Locate the cell with the specified text and output its (x, y) center coordinate. 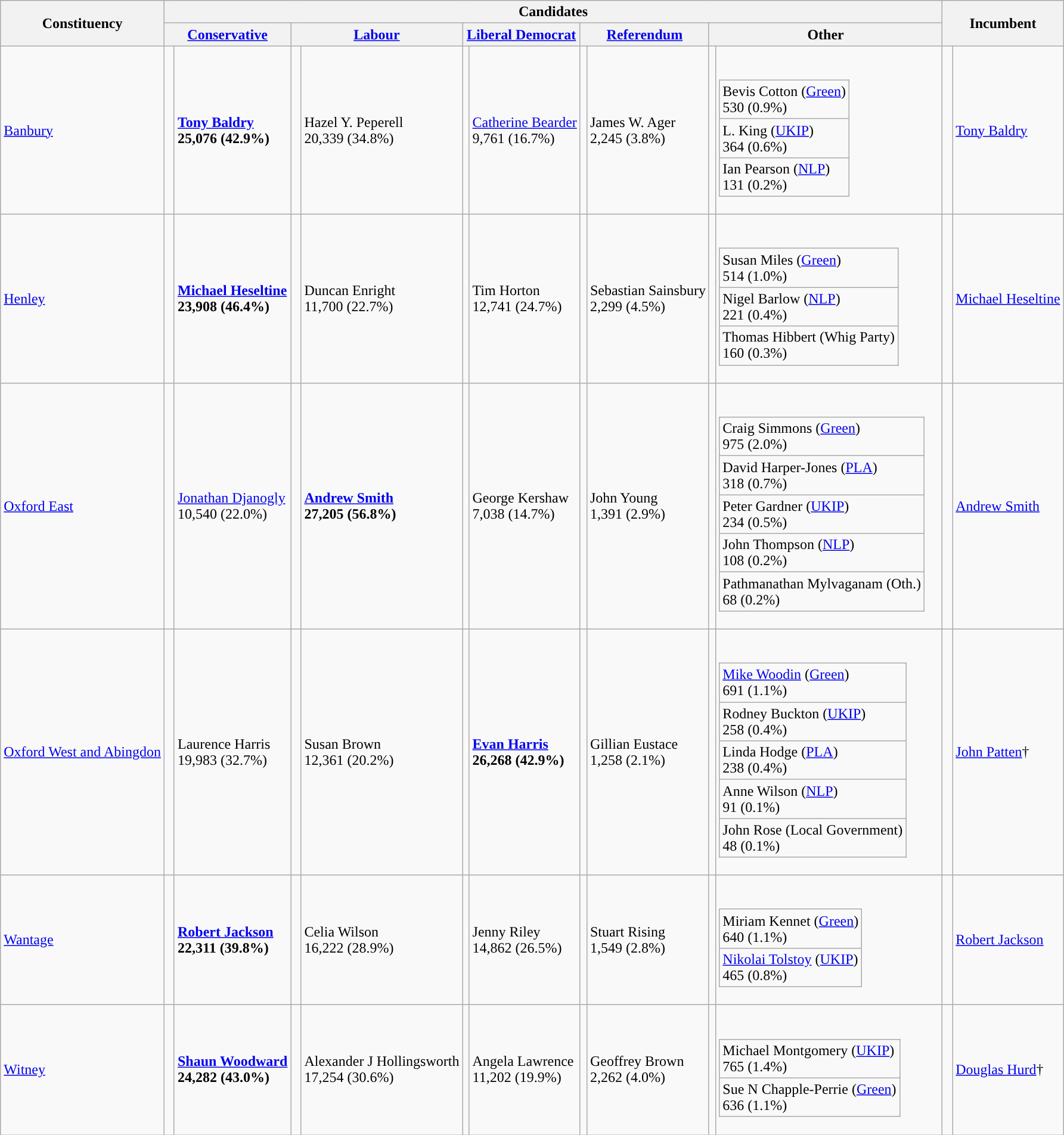
Other (825, 35)
Liberal Democrat (521, 35)
Geoffrey Brown2,262 (4.0%) (647, 1070)
Jonathan Djanogly10,540 (22.0%) (232, 506)
Angela Lawrence11,202 (19.9%) (525, 1070)
James W. Ager2,245 (3.8%) (647, 130)
Tony Baldry (1008, 130)
Jenny Riley14,862 (26.5%) (525, 940)
Conservative (227, 35)
Mike Woodin (Green)691 (1.1%) (813, 683)
L. King (UKIP)364 (0.6%) (784, 138)
Constituency (82, 23)
Peter Gardner (UKIP)234 (0.5%) (822, 514)
Susan Miles (Green)514 (1.0%) (809, 268)
Anne Wilson (NLP)91 (0.1%) (813, 799)
Sue N Chapple-Perrie (Green)636 (1.1%) (809, 1097)
Hazel Y. Peperell20,339 (34.8%) (381, 130)
Henley (82, 299)
John Young1,391 (2.9%) (647, 506)
Duncan Enright11,700 (22.7%) (381, 299)
Laurence Harris19,983 (32.7%) (232, 752)
Ian Pearson (NLP)131 (0.2%) (784, 176)
Wantage (82, 940)
Rodney Buckton (UKIP)258 (0.4%) (813, 721)
Labour (377, 35)
Nigel Barlow (NLP)221 (0.4%) (809, 306)
Shaun Woodward24,282 (43.0%) (232, 1070)
George Kershaw7,038 (14.7%) (525, 506)
Candidates (553, 12)
Michael Montgomery (UKIP)765 (1.4%) Sue N Chapple-Perrie (Green)636 (1.1%) (829, 1070)
Sebastian Sainsbury2,299 (4.5%) (647, 299)
Andrew Smith (1008, 506)
Robert Jackson (1008, 940)
Andrew Smith27,205 (56.8%) (381, 506)
David Harper-Jones (PLA)318 (0.7%) (822, 476)
Michael Montgomery (UKIP)765 (1.4%) (809, 1059)
Susan Brown12,361 (20.2%) (381, 752)
Witney (82, 1070)
Catherine Bearder9,761 (16.7%) (525, 130)
John Rose (Local Government)48 (0.1%) (813, 838)
John Patten† (1008, 752)
Referendum (644, 35)
Oxford West and Abingdon (82, 752)
Robert Jackson22,311 (39.8%) (232, 940)
Incumbent (1003, 23)
Bevis Cotton (Green)530 (0.9%) (784, 99)
Tim Horton12,741 (24.7%) (525, 299)
Tony Baldry25,076 (42.9%) (232, 130)
Stuart Rising1,549 (2.8%) (647, 940)
Nikolai Tolstoy (UKIP)465 (0.8%) (790, 967)
Douglas Hurd† (1008, 1070)
Craig Simmons (Green)975 (2.0%) (822, 436)
Banbury (82, 130)
Oxford East (82, 506)
Evan Harris26,268 (42.9%) (525, 752)
John Thompson (NLP)108 (0.2%) (822, 553)
Pathmanathan Mylvaganam (Oth.)68 (0.2%) (822, 591)
Celia Wilson16,222 (28.9%) (381, 940)
Thomas Hibbert (Whig Party)160 (0.3%) (809, 346)
Alexander J Hollingsworth17,254 (30.6%) (381, 1070)
Bevis Cotton (Green)530 (0.9%) L. King (UKIP)364 (0.6%) Ian Pearson (NLP)131 (0.2%) (829, 130)
Michael Heseltine (1008, 299)
Miriam Kennet (Green)640 (1.1%) (790, 929)
Gillian Eustace1,258 (2.1%) (647, 752)
Susan Miles (Green)514 (1.0%) Nigel Barlow (NLP)221 (0.4%) Thomas Hibbert (Whig Party)160 (0.3%) (829, 299)
Michael Heseltine23,908 (46.4%) (232, 299)
Miriam Kennet (Green)640 (1.1%) Nikolai Tolstoy (UKIP)465 (0.8%) (829, 940)
Linda Hodge (PLA)238 (0.4%) (813, 761)
